Detect which cell encompasses the target text, then output its (X, Y) center coordinate. 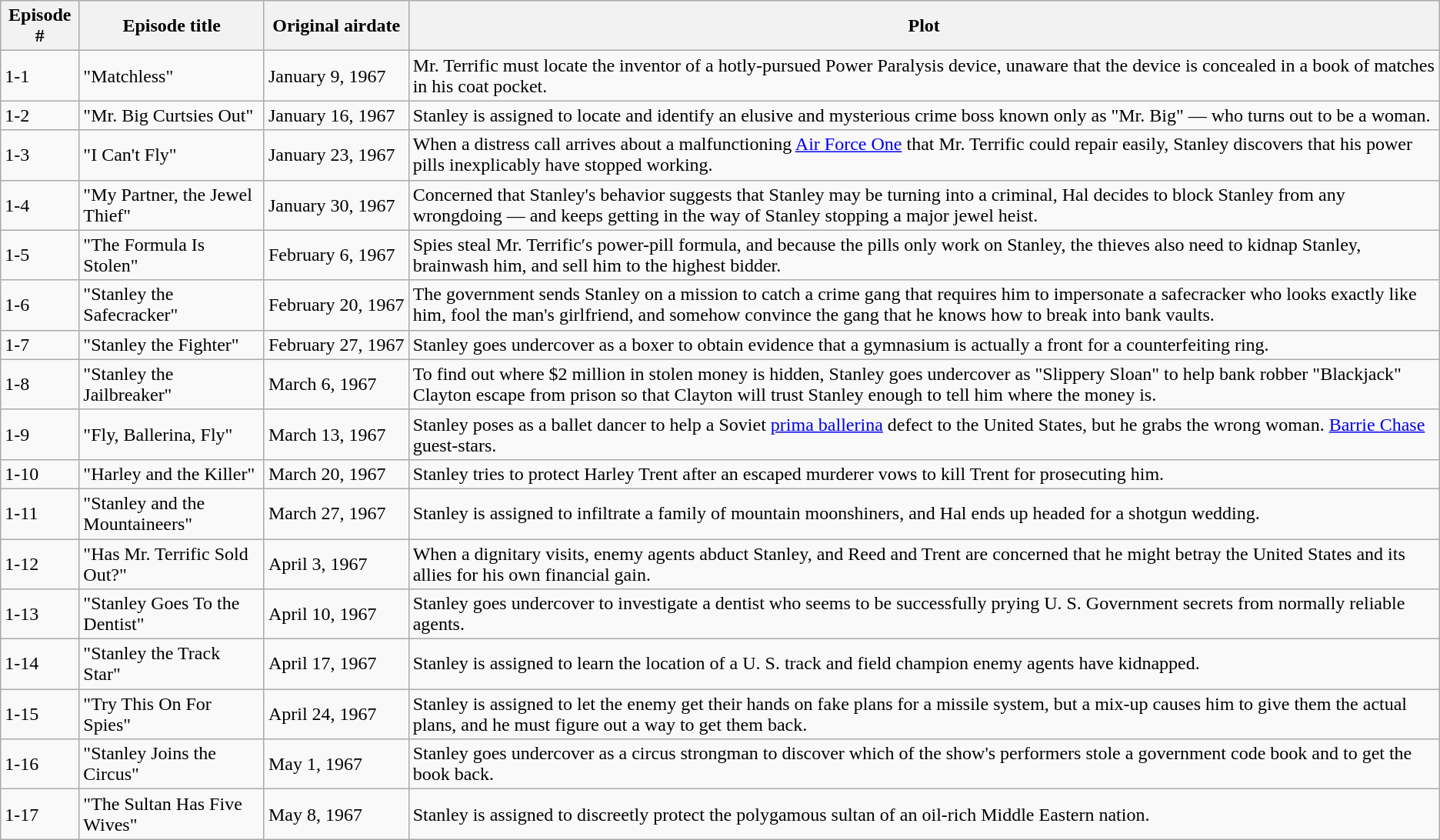
March 27, 1967 (336, 514)
"My Partner, the Jewel Thief" (172, 205)
February 27, 1967 (336, 345)
Stanley is assigned to learn the location of a U. S. track and field champion enemy agents have kidnapped. (924, 665)
February 6, 1967 (336, 255)
1-5 (40, 255)
May 1, 1967 (336, 765)
1-7 (40, 345)
Episode # (40, 26)
January 16, 1967 (336, 115)
April 17, 1967 (336, 665)
1-9 (40, 434)
February 20, 1967 (336, 305)
"Mr. Big Curtsies Out" (172, 115)
1-12 (40, 563)
April 24, 1967 (336, 714)
"Stanley and the Mountaineers" (172, 514)
March 13, 1967 (336, 434)
April 3, 1967 (336, 563)
"Stanley Joins the Circus" (172, 765)
Stanley is assigned to discreetly protect the polygamous sultan of an oil-rich Middle Eastern nation. (924, 814)
"Stanley the Fighter" (172, 345)
"Harley and the Killer" (172, 474)
Stanley goes undercover to investigate a dentist who seems to be successfully prying U. S. Government secrets from normally reliable agents. (924, 614)
1-8 (40, 385)
April 10, 1967 (336, 614)
1-3 (40, 155)
Episode title (172, 26)
Plot (924, 26)
1-13 (40, 614)
1-17 (40, 814)
January 30, 1967 (336, 205)
1-6 (40, 305)
1-1 (40, 75)
1-15 (40, 714)
1-10 (40, 474)
"The Formula Is Stolen" (172, 255)
1-16 (40, 765)
Original airdate (336, 26)
1-11 (40, 514)
January 23, 1967 (336, 155)
March 6, 1967 (336, 385)
"Fly, Ballerina, Fly" (172, 434)
Stanley goes undercover as a circus strongman to discover which of the show's performers stole a government code book and to get the book back. (924, 765)
1-4 (40, 205)
Stanley tries to protect Harley Trent after an escaped murderer vows to kill Trent for prosecuting him. (924, 474)
"The Sultan Has Five Wives" (172, 814)
"Stanley the Safecracker" (172, 305)
January 9, 1967 (336, 75)
"Stanley the Jailbreaker" (172, 385)
Stanley is assigned to locate and identify an elusive and mysterious crime boss known only as "Mr. Big" — who turns out to be a woman. (924, 115)
"I Can't Fly" (172, 155)
May 8, 1967 (336, 814)
"Has Mr. Terrific Sold Out?" (172, 563)
1-2 (40, 115)
"Try This On For Spies" (172, 714)
"Stanley the Track Star" (172, 665)
Stanley goes undercover as a boxer to obtain evidence that a gymnasium is actually a front for a counterfeiting ring. (924, 345)
Stanley is assigned to infiltrate a family of mountain moonshiners, and Hal ends up headed for a shotgun wedding. (924, 514)
1-14 (40, 665)
"Stanley Goes To the Dentist" (172, 614)
"Matchless" (172, 75)
March 20, 1967 (336, 474)
